For the text-containing cell, return its midpoint in [x, y] coordinate format. 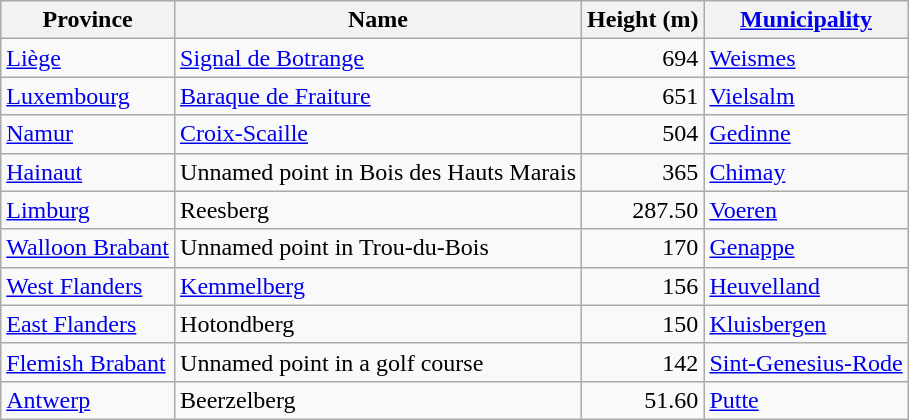
Vielsalm [806, 96]
Municipality [806, 20]
Name [378, 20]
East Flanders [88, 324]
504 [643, 134]
170 [643, 248]
Flemish Brabant [88, 362]
Namur [88, 134]
Baraque de Fraiture [378, 96]
Genappe [806, 248]
Weismes [806, 58]
156 [643, 286]
Signal de Botrange [378, 58]
142 [643, 362]
694 [643, 58]
Gedinne [806, 134]
Heuvelland [806, 286]
Unnamed point in a golf course [378, 362]
51.60 [643, 400]
Unnamed point in Trou-du-Bois [378, 248]
Walloon Brabant [88, 248]
Hainaut [88, 172]
Sint-Genesius-Rode [806, 362]
Kluisbergen [806, 324]
West Flanders [88, 286]
Voeren [806, 210]
Chimay [806, 172]
Beerzelberg [378, 400]
Reesberg [378, 210]
Height (m) [643, 20]
Hotondberg [378, 324]
Limburg [88, 210]
651 [643, 96]
Liège [88, 58]
Province [88, 20]
Unnamed point in Bois des Hauts Marais [378, 172]
Putte [806, 400]
287.50 [643, 210]
Luxembourg [88, 96]
150 [643, 324]
Kemmelberg [378, 286]
Croix-Scaille [378, 134]
365 [643, 172]
Antwerp [88, 400]
